From the cell containing the given text, extract its center point as (x, y) coordinate. 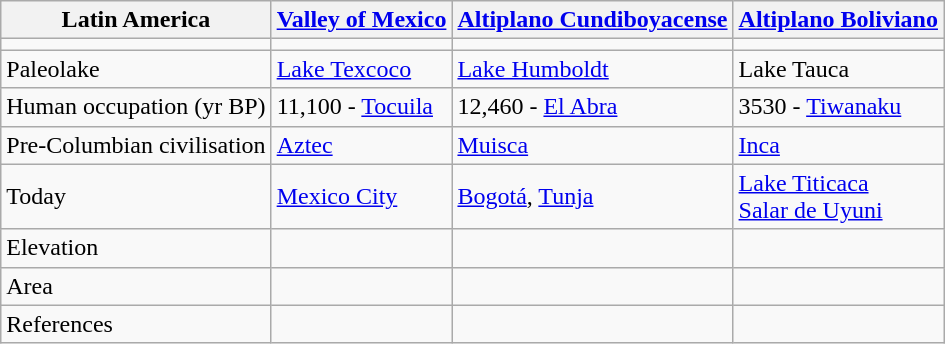
Human occupation (yr BP) (136, 107)
Altiplano Cundiboyacense (592, 20)
Altiplano Boliviano (838, 20)
Lake Humboldt (592, 69)
Valley of Mexico (362, 20)
3530 - Tiwanaku (838, 107)
References (136, 324)
12,460 - El Abra (592, 107)
Area (136, 286)
Elevation (136, 248)
Pre-Columbian civilisation (136, 145)
Inca (838, 145)
Latin America (136, 20)
Lake Texcoco (362, 69)
Muisca (592, 145)
Aztec (362, 145)
Today (136, 196)
Paleolake (136, 69)
Bogotá, Tunja (592, 196)
Lake Titicaca Salar de Uyuni (838, 196)
Lake Tauca (838, 69)
11,100 - Tocuila (362, 107)
Mexico City (362, 196)
